Detect which cell encompasses the target text, then output its (x, y) center coordinate. 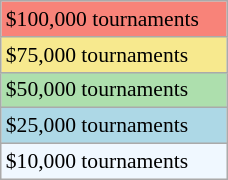
$25,000 tournaments (114, 126)
$50,000 tournaments (114, 90)
$75,000 tournaments (114, 55)
$10,000 tournaments (114, 162)
$100,000 tournaments (114, 19)
